Identify which cell holds the provided text, then report its [X, Y] central coordinate. 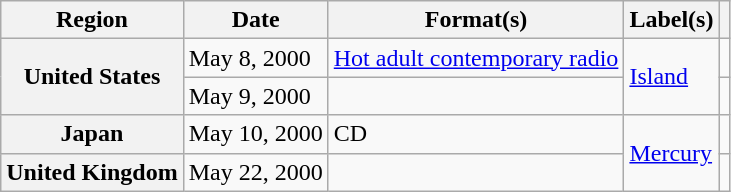
Label(s) [672, 20]
Region [92, 20]
Mercury [672, 153]
May 9, 2000 [256, 96]
May 22, 2000 [256, 172]
May 8, 2000 [256, 58]
Hot adult contemporary radio [476, 58]
United States [92, 77]
CD [476, 134]
Japan [92, 134]
May 10, 2000 [256, 134]
Island [672, 77]
United Kingdom [92, 172]
Format(s) [476, 20]
Date [256, 20]
